Locate the cell with the specified text and output its [x, y] center coordinate. 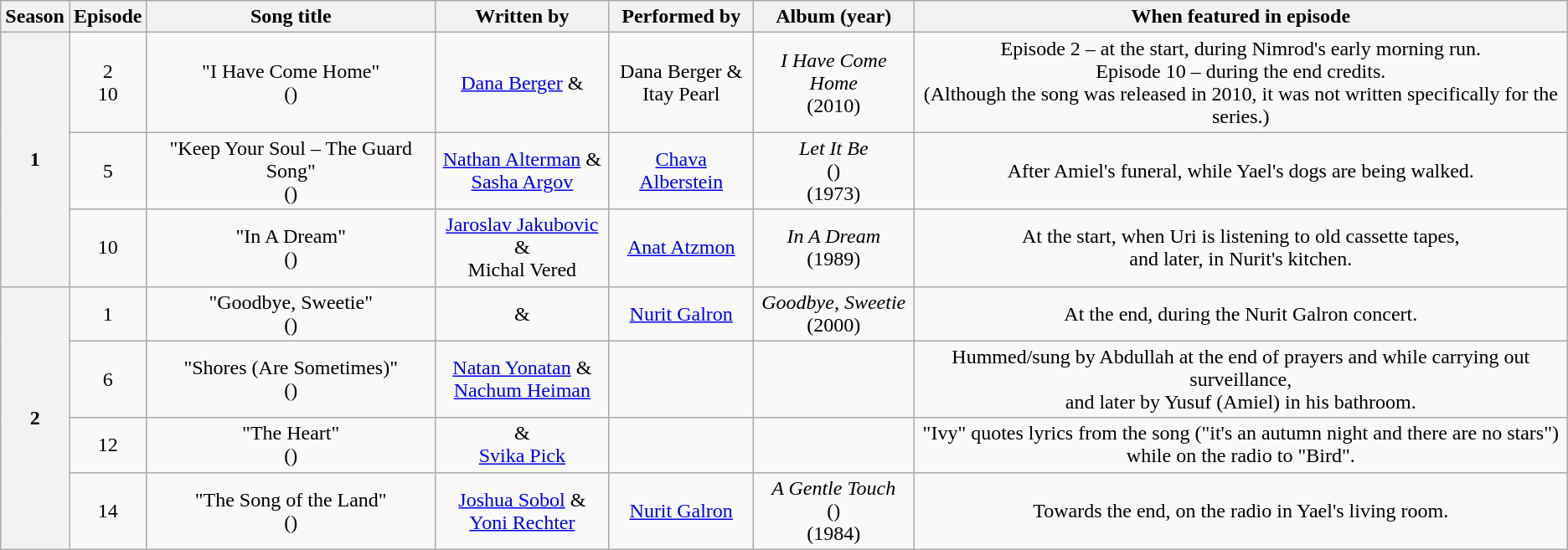
Anat Atzmon [681, 248]
5 [107, 171]
"I Have Come Home"() [291, 82]
Natan Yonatan & Nachum Heiman [522, 379]
Written by [522, 17]
After Amiel's funeral, while Yael's dogs are being walked. [1240, 171]
"In A Dream"() [291, 248]
Goodbye, Sweetie (2000) [833, 313]
Dana Berger & [522, 82]
"The Song of the Land"() [291, 511]
Hummed/sung by Abdullah at the end of prayers and while carrying out surveillance, and later by Yusuf (Amiel) in his bathroom. [1240, 379]
"Goodbye, Sweetie"() [291, 313]
Let It Be ()(1973) [833, 171]
Chava Alberstein [681, 171]
"Keep Your Soul – The Guard Song"() [291, 171]
12 [107, 445]
In A Dream (1989) [833, 248]
At the end, during the Nurit Galron concert. [1240, 313]
Album (year) [833, 17]
10 [107, 248]
"Ivy" quotes lyrics from the song ("it's an autumn night and there are no stars") while on the radio to "Bird". [1240, 445]
Towards the end, on the radio in Yael's living room. [1240, 511]
210 [107, 82]
"Shores (Are Sometimes)"() [291, 379]
Joshua Sobol & Yoni Rechter [522, 511]
"The Heart"() [291, 445]
& Svika Pick [522, 445]
Jaroslav Jakubovic & Michal Vered [522, 248]
A Gentle Touch ()(1984) [833, 511]
Performed by [681, 17]
When featured in episode [1240, 17]
At the start, when Uri is listening to old cassette tapes, and later, in Nurit's kitchen. [1240, 248]
Season [35, 17]
Nathan Alterman & Sasha Argov [522, 171]
6 [107, 379]
Dana Berger & Itay Pearl [681, 82]
I Have Come Home (2010) [833, 82]
14 [107, 511]
2 [35, 418]
& [522, 313]
Song title [291, 17]
Episode [107, 17]
